Identify which cell holds the provided text, then report its (X, Y) central coordinate. 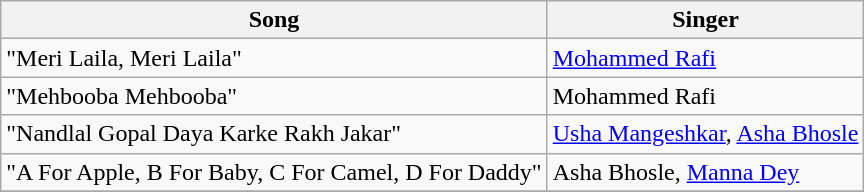
"A For Apple, B For Baby, C For Camel, D For Daddy" (274, 172)
Asha Bhosle, Manna Dey (706, 172)
Singer (706, 20)
"Mehbooba Mehbooba" (274, 96)
"Nandlal Gopal Daya Karke Rakh Jakar" (274, 134)
"Meri Laila, Meri Laila" (274, 58)
Usha Mangeshkar, Asha Bhosle (706, 134)
Song (274, 20)
